Return [X, Y] of the center of cell containing provided text 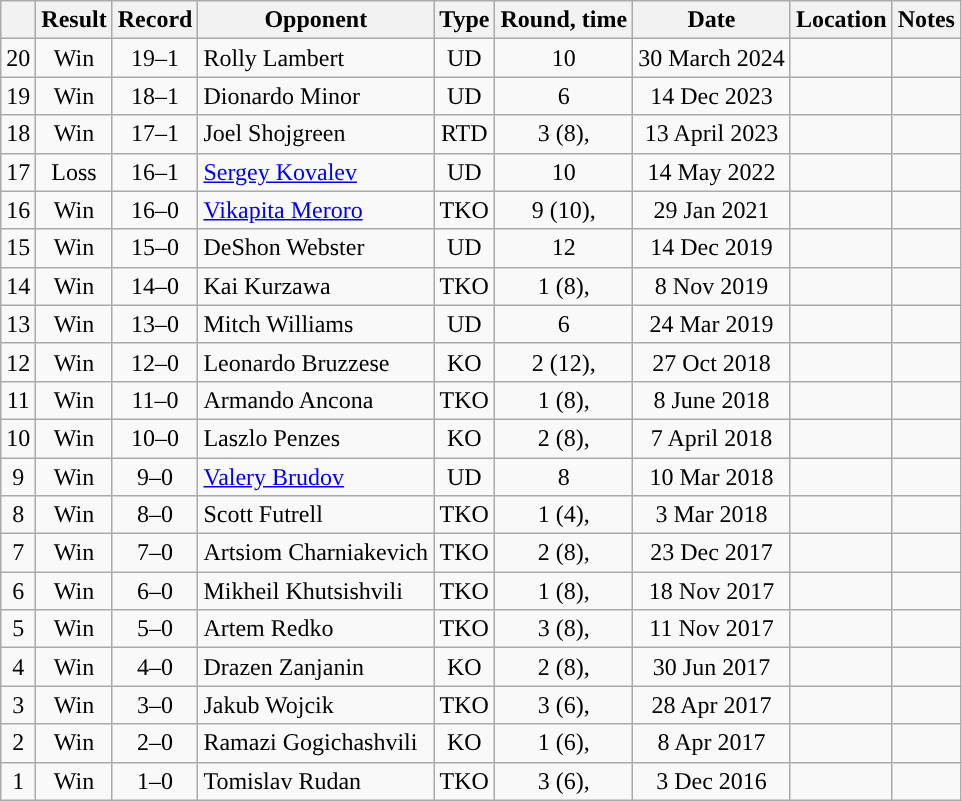
Ramazi Gogichashvili [316, 743]
1 [18, 781]
Laszlo Penzes [316, 438]
10 Mar 2018 [712, 477]
3 Dec 2016 [712, 781]
2 [18, 743]
Artem Redko [316, 629]
Date [712, 20]
Rolly Lambert [316, 58]
9–0 [155, 477]
13 April 2023 [712, 134]
3 Mar 2018 [712, 515]
13–0 [155, 324]
14–0 [155, 286]
8 Apr 2017 [712, 743]
30 March 2024 [712, 58]
28 Apr 2017 [712, 705]
Leonardo Bruzzese [316, 362]
7 April 2018 [712, 438]
19–1 [155, 58]
Dionardo Minor [316, 96]
RTD [464, 134]
Notes [926, 20]
Mitch Williams [316, 324]
29 Jan 2021 [712, 210]
Mikheil Khutsishvili [316, 591]
Record [155, 20]
19 [18, 96]
Scott Futrell [316, 515]
16 [18, 210]
23 Dec 2017 [712, 553]
Vikapita Meroro [316, 210]
2–0 [155, 743]
Opponent [316, 20]
16–1 [155, 172]
30 Jun 2017 [712, 667]
Kai Kurzawa [316, 286]
8 Nov 2019 [712, 286]
12–0 [155, 362]
Joel Shojgreen [316, 134]
Armando Ancona [316, 400]
27 Oct 2018 [712, 362]
5–0 [155, 629]
10–0 [155, 438]
1–0 [155, 781]
4–0 [155, 667]
DeShon Webster [316, 248]
Artsiom Charniakevich [316, 553]
9 (10), [564, 210]
15 [18, 248]
Drazen Zanjanin [316, 667]
7–0 [155, 553]
2 (12), [564, 362]
Sergey Kovalev [316, 172]
18 Nov 2017 [712, 591]
Round, time [564, 20]
13 [18, 324]
8 June 2018 [712, 400]
1 (4), [564, 515]
11 [18, 400]
1 (6), [564, 743]
14 [18, 286]
Jakub Wojcik [316, 705]
Loss [74, 172]
Result [74, 20]
14 May 2022 [712, 172]
24 Mar 2019 [712, 324]
Valery Brudov [316, 477]
18 [18, 134]
17–1 [155, 134]
3–0 [155, 705]
18–1 [155, 96]
11–0 [155, 400]
15–0 [155, 248]
11 Nov 2017 [712, 629]
8–0 [155, 515]
Location [841, 20]
4 [18, 667]
5 [18, 629]
16–0 [155, 210]
9 [18, 477]
20 [18, 58]
14 Dec 2023 [712, 96]
6–0 [155, 591]
Type [464, 20]
17 [18, 172]
3 [18, 705]
7 [18, 553]
Tomislav Rudan [316, 781]
14 Dec 2019 [712, 248]
